Return [X, Y] of the center of cell containing provided text 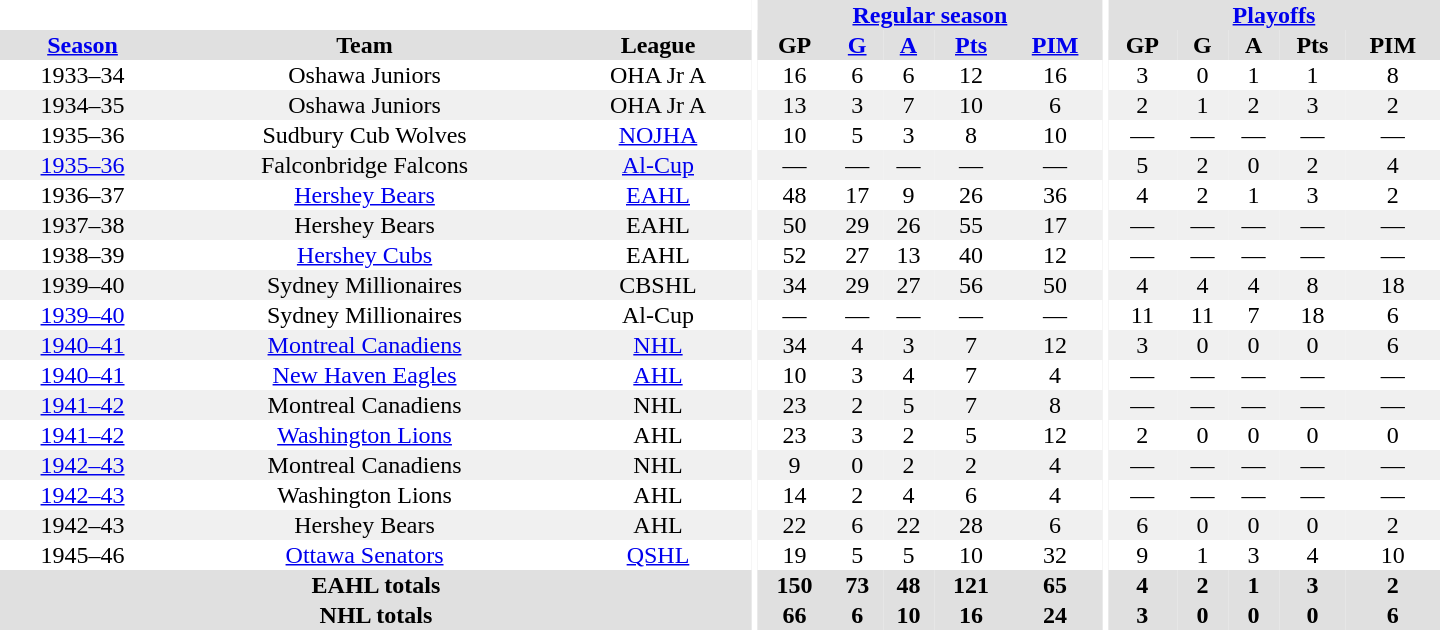
65 [1055, 585]
24 [1055, 615]
1945–46 [82, 555]
Regular season [930, 15]
56 [971, 285]
CBSHL [658, 285]
QSHL [658, 555]
Falconbridge Falcons [364, 165]
52 [795, 255]
Ottawa Senators [364, 555]
40 [971, 255]
Team [364, 45]
1937–38 [82, 225]
55 [971, 225]
73 [858, 585]
14 [795, 495]
Playoffs [1274, 15]
19 [795, 555]
1933–34 [82, 75]
28 [971, 525]
New Haven Eagles [364, 375]
150 [795, 585]
Season [82, 45]
Sudbury Cub Wolves [364, 135]
Hershey Cubs [364, 255]
36 [1055, 195]
EAHL totals [376, 585]
121 [971, 585]
66 [795, 615]
League [658, 45]
32 [1055, 555]
NOJHA [658, 135]
NHL totals [376, 615]
1936–37 [82, 195]
1934–35 [82, 105]
1938–39 [82, 255]
